Find where the given text appears and provide that cell's center as (x, y) coordinate. 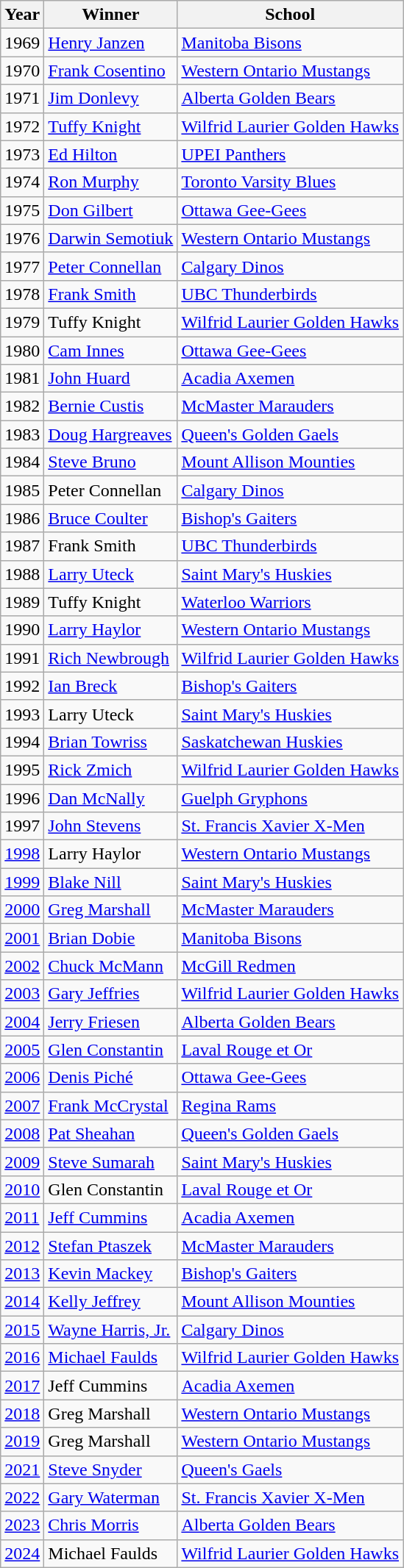
Toronto Varsity Blues (290, 182)
Denis Piché (110, 1078)
Henry Janzen (110, 43)
McGill Redmen (290, 966)
Stefan Ptaszek (110, 1246)
Chuck McMann (110, 966)
Queen's Gaels (290, 1469)
Gary Jeffries (110, 994)
Pat Sheahan (110, 1134)
UPEI Panthers (290, 154)
Steve Snyder (110, 1469)
1988 (22, 574)
Steve Sumarah (110, 1161)
Year (22, 15)
2015 (22, 1330)
2004 (22, 1022)
2024 (22, 1553)
John Stevens (110, 826)
1982 (22, 407)
2009 (22, 1161)
2001 (22, 938)
1971 (22, 99)
1969 (22, 43)
2003 (22, 994)
1984 (22, 462)
1991 (22, 658)
1993 (22, 714)
1977 (22, 266)
2002 (22, 966)
2016 (22, 1358)
1976 (22, 238)
1999 (22, 882)
Gary Waterman (110, 1497)
1997 (22, 826)
1995 (22, 770)
2006 (22, 1078)
Cam Innes (110, 351)
2010 (22, 1189)
Dan McNally (110, 798)
Frank Cosentino (110, 71)
1998 (22, 854)
Doug Hargreaves (110, 434)
John Huard (110, 379)
1979 (22, 322)
1986 (22, 518)
2019 (22, 1442)
2012 (22, 1246)
1990 (22, 630)
1973 (22, 154)
1970 (22, 71)
2000 (22, 910)
Ron Murphy (110, 182)
1981 (22, 379)
1987 (22, 546)
1996 (22, 798)
Rich Newbrough (110, 658)
2008 (22, 1134)
Blake Nill (110, 882)
Guelph Gryphons (290, 798)
1978 (22, 294)
Saskatchewan Huskies (290, 742)
Jim Donlevy (110, 99)
2021 (22, 1469)
2007 (22, 1106)
Don Gilbert (110, 210)
1983 (22, 434)
Ed Hilton (110, 154)
1975 (22, 210)
2017 (22, 1386)
Wayne Harris, Jr. (110, 1330)
Bernie Custis (110, 407)
2018 (22, 1414)
1972 (22, 126)
Frank McCrystal (110, 1106)
School (290, 15)
2022 (22, 1497)
1985 (22, 490)
Bruce Coulter (110, 518)
1989 (22, 602)
Kelly Jeffrey (110, 1302)
Steve Bruno (110, 462)
2011 (22, 1217)
2013 (22, 1274)
1974 (22, 182)
Regina Rams (290, 1106)
Kevin Mackey (110, 1274)
Winner (110, 15)
Waterloo Warriors (290, 602)
Jerry Friesen (110, 1022)
2014 (22, 1302)
2023 (22, 1525)
1980 (22, 351)
Darwin Semotiuk (110, 238)
Chris Morris (110, 1525)
1992 (22, 686)
2005 (22, 1050)
Brian Towriss (110, 742)
Rick Zmich (110, 770)
Brian Dobie (110, 938)
1994 (22, 742)
Ian Breck (110, 686)
